Pinpoint the cell where the given text exists, returning its (x, y) midpoint coordinate. 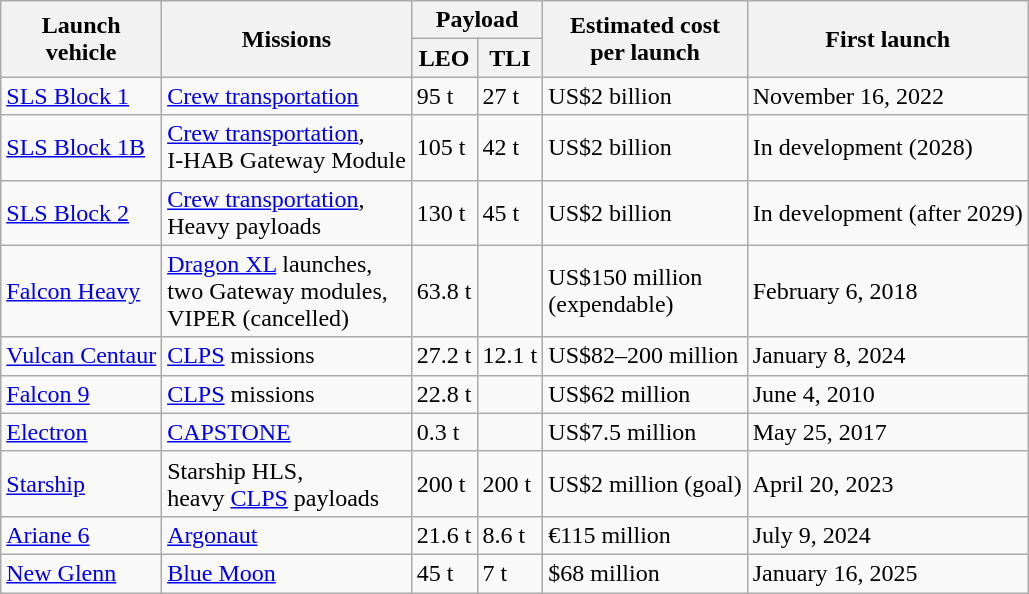
In development (after 2029) (888, 212)
January 16, 2025 (888, 573)
Payload (476, 20)
Crew transportation,I-HAB Gateway Module (287, 148)
Launchvehicle (82, 39)
TLI (510, 58)
CAPSTONE (287, 432)
US$82–200 million (645, 356)
US$62 million (645, 394)
SLS Block 1 (82, 96)
27.2 t (444, 356)
January 8, 2024 (888, 356)
Estimated costper launch (645, 39)
€115 million (645, 535)
27 t (510, 96)
Dragon XL launches,two Gateway modules,VIPER (cancelled) (287, 291)
Ariane 6 (82, 535)
8.6 t (510, 535)
New Glenn (82, 573)
SLS Block 1B (82, 148)
June 4, 2010 (888, 394)
42 t (510, 148)
Starship HLS,heavy CLPS payloads (287, 484)
12.1 t (510, 356)
Falcon Heavy (82, 291)
21.6 t (444, 535)
In development (2028) (888, 148)
130 t (444, 212)
63.8 t (444, 291)
May 25, 2017 (888, 432)
Crew transportation (287, 96)
Missions (287, 39)
LEO (444, 58)
Electron (82, 432)
February 6, 2018 (888, 291)
Argonaut (287, 535)
SLS Block 2 (82, 212)
7 t (510, 573)
Falcon 9 (82, 394)
$68 million (645, 573)
Starship (82, 484)
April 20, 2023 (888, 484)
Vulcan Centaur (82, 356)
US$2 million (goal) (645, 484)
95 t (444, 96)
First launch (888, 39)
0.3 t (444, 432)
Blue Moon (287, 573)
November 16, 2022 (888, 96)
22.8 t (444, 394)
105 t (444, 148)
US$150 million(expendable) (645, 291)
July 9, 2024 (888, 535)
US$7.5 million (645, 432)
Crew transportation,Heavy payloads (287, 212)
